Extract the (X, Y) coordinate from the center of the cell holding the provided text.  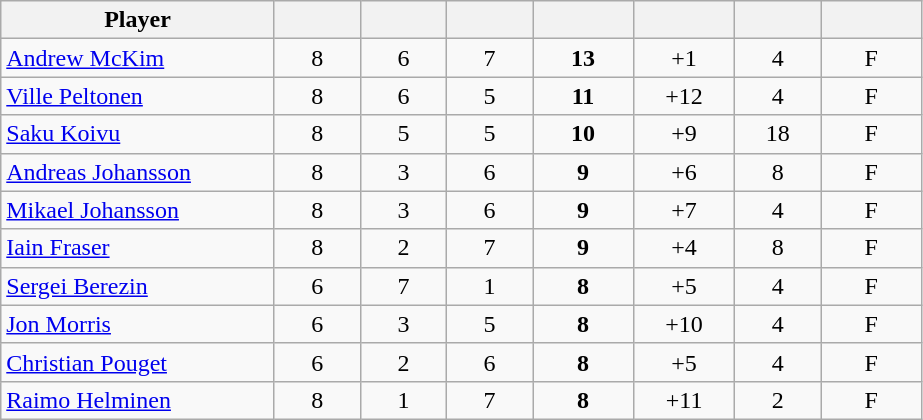
Sergei Berezin (138, 286)
Ville Peltonen (138, 96)
+1 (684, 58)
Jon Morris (138, 324)
18 (778, 134)
+11 (684, 400)
+7 (684, 210)
10 (582, 134)
+12 (684, 96)
Player (138, 20)
+6 (684, 172)
Saku Koivu (138, 134)
Andrew McKim (138, 58)
Andreas Johansson (138, 172)
Iain Fraser (138, 248)
11 (582, 96)
Christian Pouget (138, 362)
Mikael Johansson (138, 210)
+9 (684, 134)
13 (582, 58)
Raimo Helminen (138, 400)
+4 (684, 248)
+10 (684, 324)
